Search for the cell housing the specified text and yield its [x, y] center coordinate. 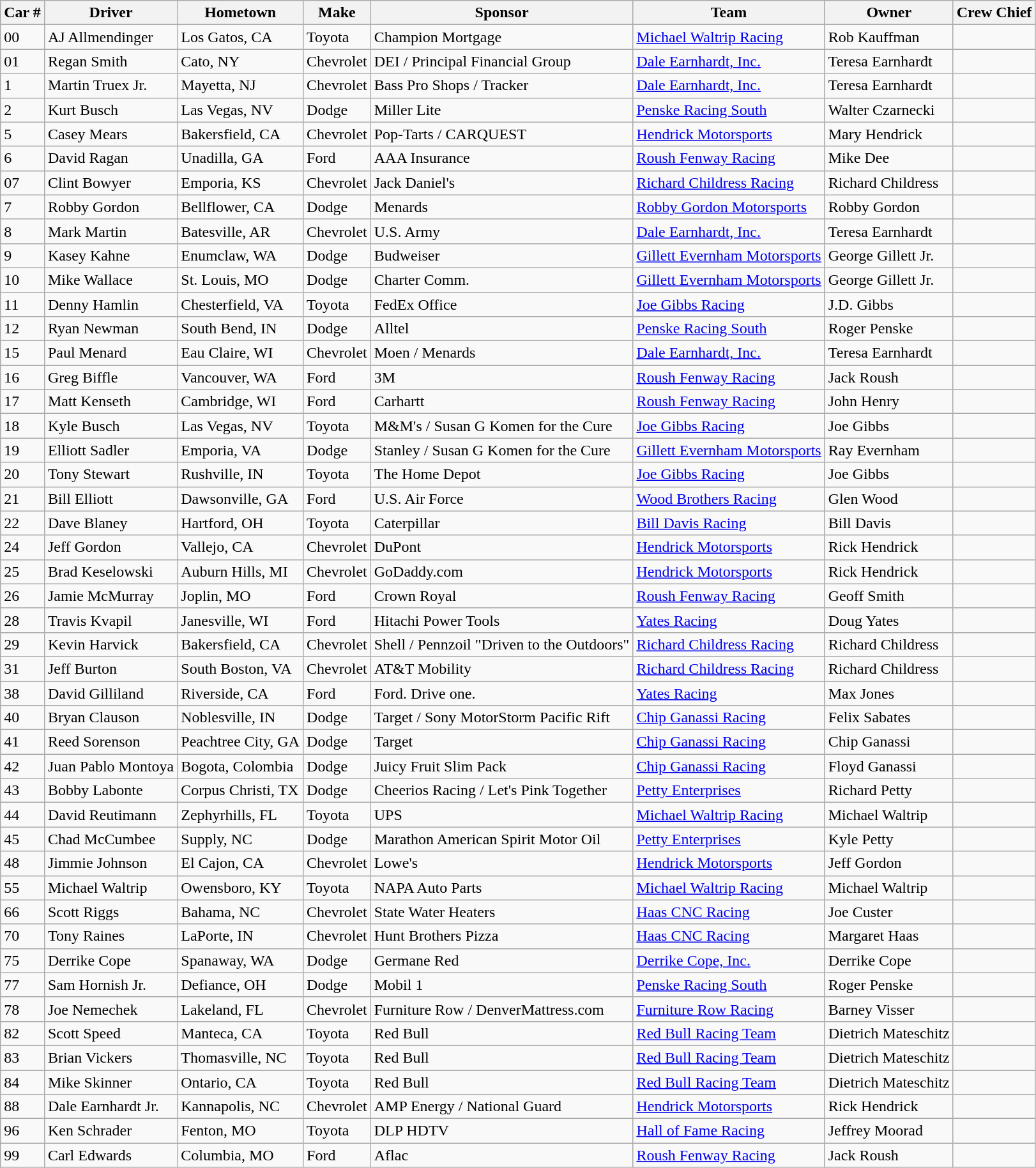
Sam Hornish Jr. [110, 985]
Shell / Pennzoil "Driven to the Outdoors" [502, 644]
Jamie McMurray [110, 596]
24 [23, 547]
Bryan Clauson [110, 718]
12 [23, 329]
Scott Riggs [110, 912]
01 [23, 61]
Dale Earnhardt Jr. [110, 1107]
Jeffrey Moorad [889, 1131]
44 [23, 815]
Carhartt [502, 402]
Target / Sony MotorStorm Pacific Rift [502, 718]
Margaret Haas [889, 936]
Thomasville, NC [240, 1058]
Noblesville, IN [240, 718]
FedEx Office [502, 305]
Mary Hendrick [889, 134]
Corpus Christi, TX [240, 791]
Carl Edwards [110, 1155]
Kasey Kahne [110, 255]
Glen Wood [889, 499]
J.D. Gibbs [889, 305]
Manteca, CA [240, 1033]
Defiance, OH [240, 985]
Felix Sabates [889, 718]
Kyle Busch [110, 426]
Menards [502, 207]
Walter Czarnecki [889, 110]
Travis Kvapil [110, 620]
15 [23, 353]
Dave Blaney [110, 523]
Crown Royal [502, 596]
Mayetta, NJ [240, 86]
75 [23, 960]
Tony Stewart [110, 474]
Bogota, Colombia [240, 766]
U.S. Air Force [502, 499]
Batesville, AR [240, 231]
Kyle Petty [889, 839]
Cato, NY [240, 61]
The Home Depot [502, 474]
31 [23, 669]
Car # [23, 13]
Bellflower, CA [240, 207]
Joe Custer [889, 912]
Germane Red [502, 960]
Moen / Menards [502, 353]
Clint Bowyer [110, 183]
10 [23, 280]
John Henry [889, 402]
5 [23, 134]
Furniture Row Racing [729, 1009]
Charter Comm. [502, 280]
Miller Lite [502, 110]
Jack Daniel's [502, 183]
11 [23, 305]
Ontario, CA [240, 1082]
Jeff Burton [110, 669]
2 [23, 110]
Mike Wallace [110, 280]
Los Gatos, CA [240, 37]
Alltel [502, 329]
U.S. Army [502, 231]
Sponsor [502, 13]
3M [502, 377]
AAA Insurance [502, 158]
AJ Allmendinger [110, 37]
Greg Biffle [110, 377]
Casey Mears [110, 134]
Paul Menard [110, 353]
DEI / Principal Financial Group [502, 61]
9 [23, 255]
8 [23, 231]
48 [23, 863]
Hartford, OH [240, 523]
Floyd Ganassi [889, 766]
82 [23, 1033]
Brad Keselowski [110, 572]
Champion Mortgage [502, 37]
Ford. Drive one. [502, 693]
Lowe's [502, 863]
Columbia, MO [240, 1155]
Geoff Smith [889, 596]
Cheerios Racing / Let's Pink Together [502, 791]
Crew Chief [994, 13]
David Gilliland [110, 693]
Aflac [502, 1155]
Ken Schrader [110, 1131]
NAPA Auto Parts [502, 888]
Bahama, NC [240, 912]
Janesville, WI [240, 620]
Juicy Fruit Slim Pack [502, 766]
Joe Nemechek [110, 1009]
State Water Heaters [502, 912]
45 [23, 839]
El Cajon, CA [240, 863]
St. Louis, MO [240, 280]
Hitachi Power Tools [502, 620]
Regan Smith [110, 61]
Reed Sorenson [110, 742]
Max Jones [889, 693]
South Bend, IN [240, 329]
Hunt Brothers Pizza [502, 936]
Owensboro, KY [240, 888]
Scott Speed [110, 1033]
AT&T Mobility [502, 669]
17 [23, 402]
Mark Martin [110, 231]
Riverside, CA [240, 693]
Chesterfield, VA [240, 305]
Juan Pablo Montoya [110, 766]
Hall of Fame Racing [729, 1131]
GoDaddy.com [502, 572]
Rob Kauffman [889, 37]
18 [23, 426]
Owner [889, 13]
Target [502, 742]
00 [23, 37]
41 [23, 742]
David Reutimann [110, 815]
Eau Claire, WI [240, 353]
55 [23, 888]
Auburn Hills, MI [240, 572]
7 [23, 207]
Emporia, KS [240, 183]
Stanley / Susan G Komen for the Cure [502, 450]
Wood Brothers Racing [729, 499]
Vallejo, CA [240, 547]
Zephyrhills, FL [240, 815]
43 [23, 791]
Unadilla, GA [240, 158]
28 [23, 620]
Bobby Labonte [110, 791]
Marathon American Spirit Motor Oil [502, 839]
Richard Petty [889, 791]
Tony Raines [110, 936]
Fenton, MO [240, 1131]
Cambridge, WI [240, 402]
Supply, NC [240, 839]
Team [729, 13]
83 [23, 1058]
Barney Visser [889, 1009]
96 [23, 1131]
Enumclaw, WA [240, 255]
Ryan Newman [110, 329]
Bass Pro Shops / Tracker [502, 86]
Matt Kenseth [110, 402]
Bill Davis Racing [729, 523]
66 [23, 912]
Rushville, IN [240, 474]
16 [23, 377]
07 [23, 183]
Kevin Harvick [110, 644]
Ray Evernham [889, 450]
Bill Davis [889, 523]
Mike Skinner [110, 1082]
Vancouver, WA [240, 377]
Budweiser [502, 255]
AMP Energy / National Guard [502, 1107]
1 [23, 86]
Hometown [240, 13]
Brian Vickers [110, 1058]
26 [23, 596]
6 [23, 158]
Joplin, MO [240, 596]
78 [23, 1009]
70 [23, 936]
20 [23, 474]
Bill Elliott [110, 499]
Emporia, VA [240, 450]
Spanaway, WA [240, 960]
29 [23, 644]
22 [23, 523]
Elliott Sadler [110, 450]
Lakeland, FL [240, 1009]
M&M's / Susan G Komen for the Cure [502, 426]
UPS [502, 815]
42 [23, 766]
Chad McCumbee [110, 839]
38 [23, 693]
Kurt Busch [110, 110]
David Ragan [110, 158]
Mike Dee [889, 158]
DuPont [502, 547]
40 [23, 718]
Pop-Tarts / CARQUEST [502, 134]
LaPorte, IN [240, 936]
99 [23, 1155]
Robby Gordon Motorsports [729, 207]
South Boston, VA [240, 669]
Furniture Row / DenverMattress.com [502, 1009]
Peachtree City, GA [240, 742]
25 [23, 572]
Caterpillar [502, 523]
Doug Yates [889, 620]
77 [23, 985]
Kannapolis, NC [240, 1107]
Derrike Cope, Inc. [729, 960]
Make [337, 13]
19 [23, 450]
Driver [110, 13]
Martin Truex Jr. [110, 86]
Denny Hamlin [110, 305]
DLP HDTV [502, 1131]
88 [23, 1107]
Jimmie Johnson [110, 863]
21 [23, 499]
84 [23, 1082]
Dawsonville, GA [240, 499]
Mobil 1 [502, 985]
Chip Ganassi [889, 742]
